Scan for the cell matching the given text and deliver its [x, y] coordinate at center. 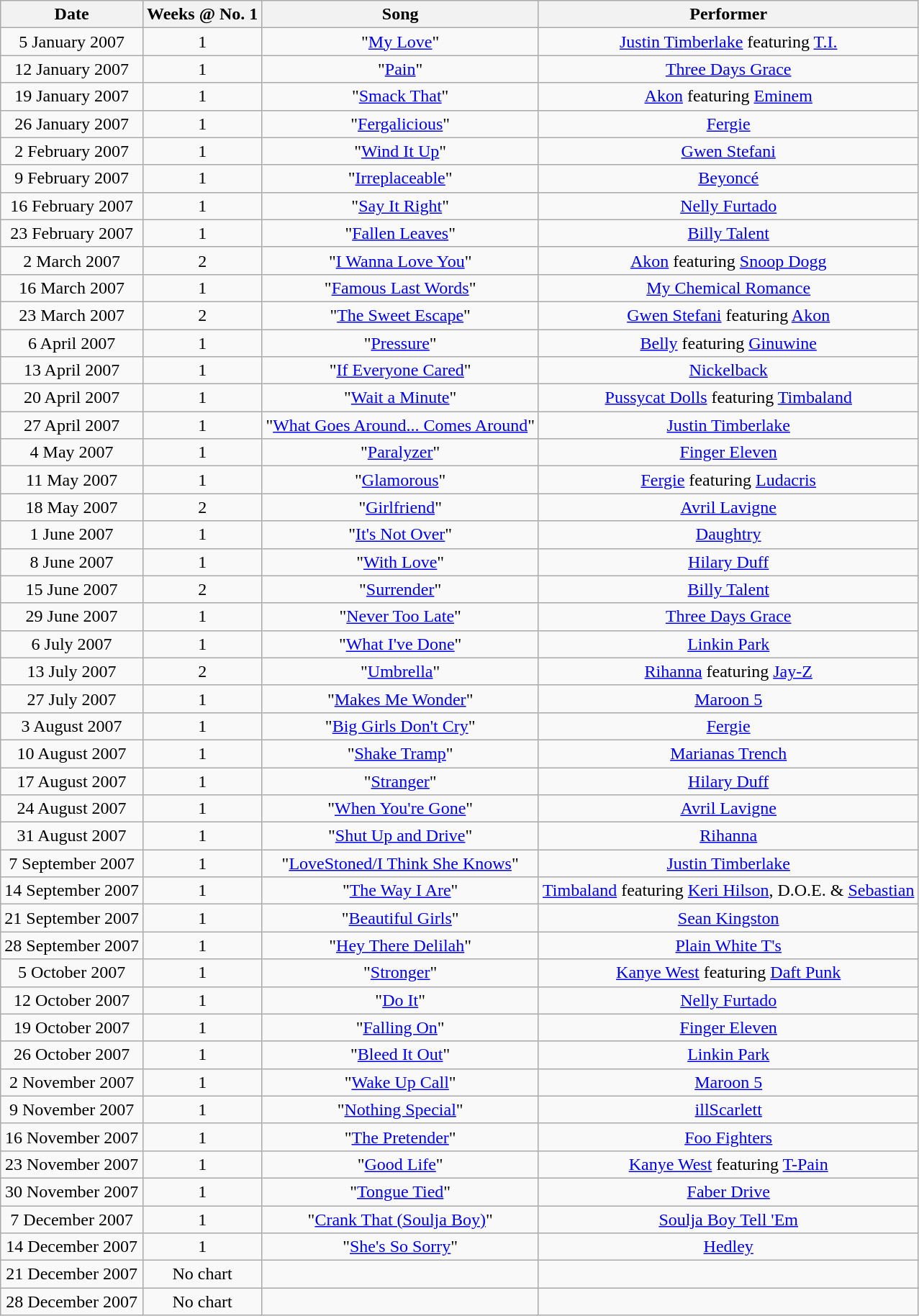
18 May 2007 [72, 507]
Kanye West featuring T-Pain [728, 1164]
Gwen Stefani [728, 151]
Plain White T's [728, 945]
illScarlett [728, 1109]
19 January 2007 [72, 96]
14 December 2007 [72, 1247]
16 February 2007 [72, 206]
"Famous Last Words" [400, 288]
23 February 2007 [72, 233]
26 October 2007 [72, 1055]
13 April 2007 [72, 371]
16 November 2007 [72, 1137]
"Fergalicious" [400, 124]
12 October 2007 [72, 1000]
1 June 2007 [72, 535]
7 December 2007 [72, 1220]
Rihanna [728, 836]
"My Love" [400, 42]
Kanye West featuring Daft Punk [728, 973]
"Nothing Special" [400, 1109]
"Hey There Delilah" [400, 945]
Soulja Boy Tell 'Em [728, 1220]
24 August 2007 [72, 809]
7 September 2007 [72, 863]
My Chemical Romance [728, 288]
"Good Life" [400, 1164]
Justin Timberlake featuring T.I. [728, 42]
"Stranger" [400, 781]
"Stronger" [400, 973]
Pussycat Dolls featuring Timbaland [728, 398]
16 March 2007 [72, 288]
20 April 2007 [72, 398]
Belly featuring Ginuwine [728, 343]
Beyoncé [728, 178]
"When You're Gone" [400, 809]
4 May 2007 [72, 453]
"With Love" [400, 562]
26 January 2007 [72, 124]
Daughtry [728, 535]
"Crank That (Soulja Boy)" [400, 1220]
3 August 2007 [72, 726]
17 August 2007 [72, 781]
Akon featuring Eminem [728, 96]
"Bleed It Out" [400, 1055]
21 December 2007 [72, 1274]
"Never Too Late" [400, 617]
28 December 2007 [72, 1302]
10 August 2007 [72, 753]
5 October 2007 [72, 973]
"The Way I Are" [400, 891]
"Do It" [400, 1000]
"Say It Right" [400, 206]
"Falling On" [400, 1027]
11 May 2007 [72, 480]
2 March 2007 [72, 260]
27 July 2007 [72, 699]
"Shake Tramp" [400, 753]
"Wake Up Call" [400, 1082]
"Umbrella" [400, 671]
"It's Not Over" [400, 535]
"What I've Done" [400, 644]
"What Goes Around... Comes Around" [400, 425]
Hedley [728, 1247]
"The Sweet Escape" [400, 315]
"Glamorous" [400, 480]
"LoveStoned/I Think She Knows" [400, 863]
"Surrender" [400, 589]
"Pain" [400, 69]
"Fallen Leaves" [400, 233]
15 June 2007 [72, 589]
6 July 2007 [72, 644]
Sean Kingston [728, 918]
Marianas Trench [728, 753]
"The Pretender" [400, 1137]
29 June 2007 [72, 617]
5 January 2007 [72, 42]
2 November 2007 [72, 1082]
2 February 2007 [72, 151]
21 September 2007 [72, 918]
9 February 2007 [72, 178]
6 April 2007 [72, 343]
"Pressure" [400, 343]
"Tongue Tied" [400, 1192]
"Wait a Minute" [400, 398]
"Wind It Up" [400, 151]
23 November 2007 [72, 1164]
9 November 2007 [72, 1109]
"If Everyone Cared" [400, 371]
Akon featuring Snoop Dogg [728, 260]
"I Wanna Love You" [400, 260]
12 January 2007 [72, 69]
23 March 2007 [72, 315]
Rihanna featuring Jay-Z [728, 671]
Faber Drive [728, 1192]
"Irreplaceable" [400, 178]
28 September 2007 [72, 945]
31 August 2007 [72, 836]
30 November 2007 [72, 1192]
8 June 2007 [72, 562]
Song [400, 14]
"Big Girls Don't Cry" [400, 726]
"Makes Me Wonder" [400, 699]
Date [72, 14]
Gwen Stefani featuring Akon [728, 315]
Timbaland featuring Keri Hilson, D.O.E. & Sebastian [728, 891]
"Girlfriend" [400, 507]
Performer [728, 14]
Foo Fighters [728, 1137]
Weeks @ No. 1 [202, 14]
"She's So Sorry" [400, 1247]
"Paralyzer" [400, 453]
27 April 2007 [72, 425]
Fergie featuring Ludacris [728, 480]
"Shut Up and Drive" [400, 836]
19 October 2007 [72, 1027]
14 September 2007 [72, 891]
"Smack That" [400, 96]
"Beautiful Girls" [400, 918]
13 July 2007 [72, 671]
Nickelback [728, 371]
